For the text-containing cell, return its midpoint in (X, Y) coordinate format. 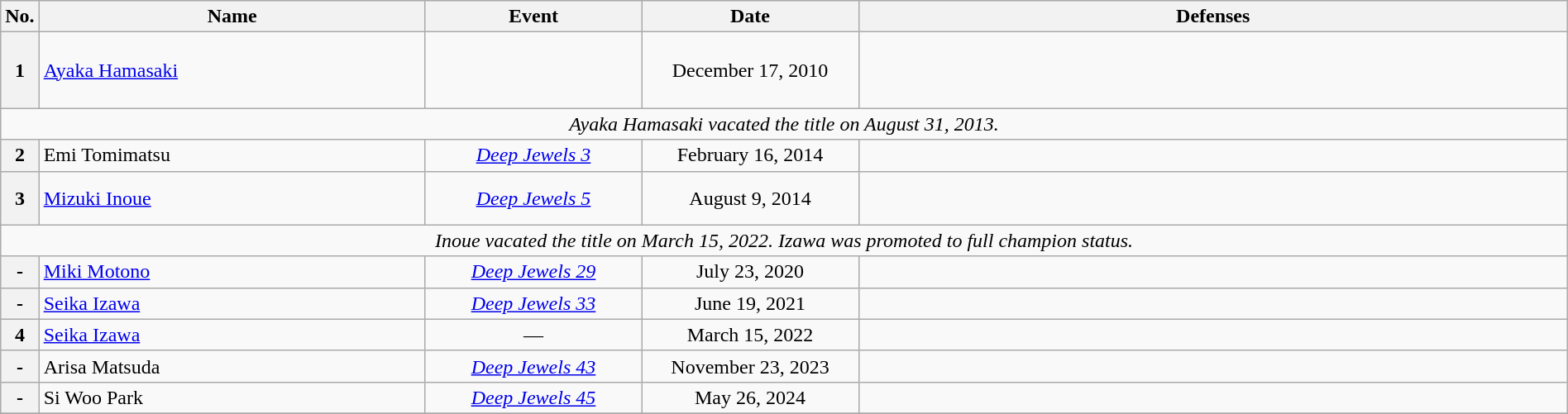
Miki Motono (232, 272)
Ayaka Hamasaki vacated the title on August 31, 2013. (784, 124)
Ayaka Hamasaki (232, 70)
Deep Jewels 43 (533, 366)
June 19, 2021 (750, 303)
Name (232, 17)
Date (750, 17)
No. (20, 17)
July 23, 2020 (750, 272)
Si Woo Park (232, 397)
Arisa Matsuda (232, 366)
Deep Jewels 3 (533, 155)
November 23, 2023 (750, 366)
August 9, 2014 (750, 198)
3 (20, 198)
Emi Tomimatsu (232, 155)
Event (533, 17)
May 26, 2024 (750, 397)
1 (20, 70)
February 16, 2014 (750, 155)
4 (20, 335)
Inoue vacated the title on March 15, 2022. Izawa was promoted to full champion status. (784, 240)
March 15, 2022 (750, 335)
Deep Jewels 33 (533, 303)
— (533, 335)
December 17, 2010 (750, 70)
2 (20, 155)
Defenses (1212, 17)
Deep Jewels 29 (533, 272)
Deep Jewels 45 (533, 397)
Deep Jewels 5 (533, 198)
Mizuki Inoue (232, 198)
